Extract the [X, Y] coordinate from the center of the cell holding the provided text.  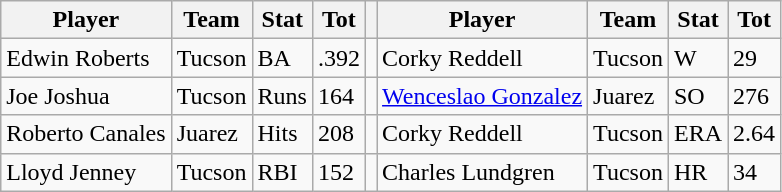
164 [338, 96]
BA [282, 58]
Charles Lundgren [482, 172]
W [698, 58]
Wenceslao Gonzalez [482, 96]
2.64 [754, 134]
ERA [698, 134]
.392 [338, 58]
152 [338, 172]
HR [698, 172]
RBI [282, 172]
Runs [282, 96]
208 [338, 134]
34 [754, 172]
Joe Joshua [86, 96]
Lloyd Jenney [86, 172]
Hits [282, 134]
276 [754, 96]
Edwin Roberts [86, 58]
Roberto Canales [86, 134]
SO [698, 96]
29 [754, 58]
